Scan for the cell matching the given text and deliver its (x, y) coordinate at center. 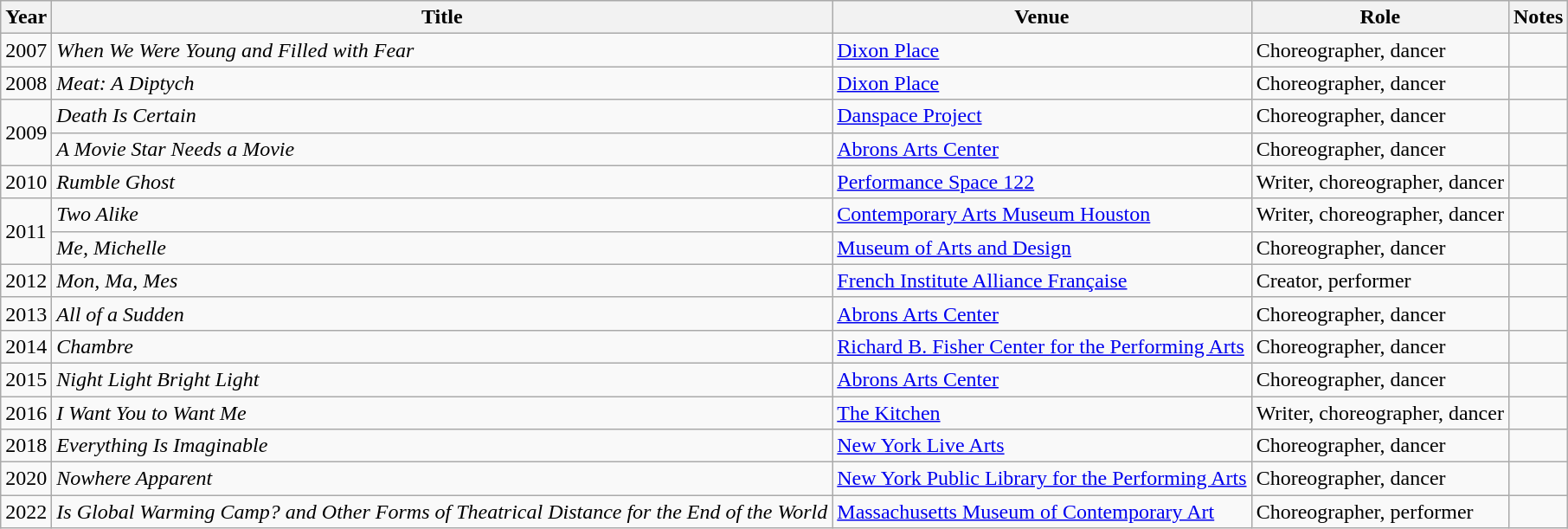
2012 (26, 281)
New York Public Library for the Performing Arts (1042, 479)
The Kitchen (1042, 413)
2016 (26, 413)
Danspace Project (1042, 116)
2015 (26, 379)
Massachusetts Museum of Contemporary Art (1042, 512)
2007 (26, 50)
2010 (26, 182)
Nowhere Apparent (442, 479)
Richard B. Fisher Center for the Performing Arts (1042, 346)
Performance Space 122 (1042, 182)
Choreographer, performer (1379, 512)
2022 (26, 512)
Role (1379, 17)
A Movie Star Needs a Movie (442, 149)
Chambre (442, 346)
When We Were Young and Filled with Fear (442, 50)
2008 (26, 83)
Venue (1042, 17)
Contemporary Arts Museum Houston (1042, 215)
Death Is Certain (442, 116)
Creator, performer (1379, 281)
Me, Michelle (442, 248)
Everything Is Imaginable (442, 446)
Is Global Warming Camp? and Other Forms of Theatrical Distance for the End of the World (442, 512)
New York Live Arts (1042, 446)
Mon, Ma, Mes (442, 281)
Notes (1538, 17)
Title (442, 17)
Rumble Ghost (442, 182)
Meat: A Diptych (442, 83)
2020 (26, 479)
Year (26, 17)
2014 (26, 346)
I Want You to Want Me (442, 413)
Two Alike (442, 215)
Night Light Bright Light (442, 379)
2018 (26, 446)
2009 (26, 132)
French Institute Alliance Française (1042, 281)
All of a Sudden (442, 313)
2013 (26, 313)
Museum of Arts and Design (1042, 248)
2011 (26, 231)
